Detect which cell encompasses the target text, then output its [x, y] center coordinate. 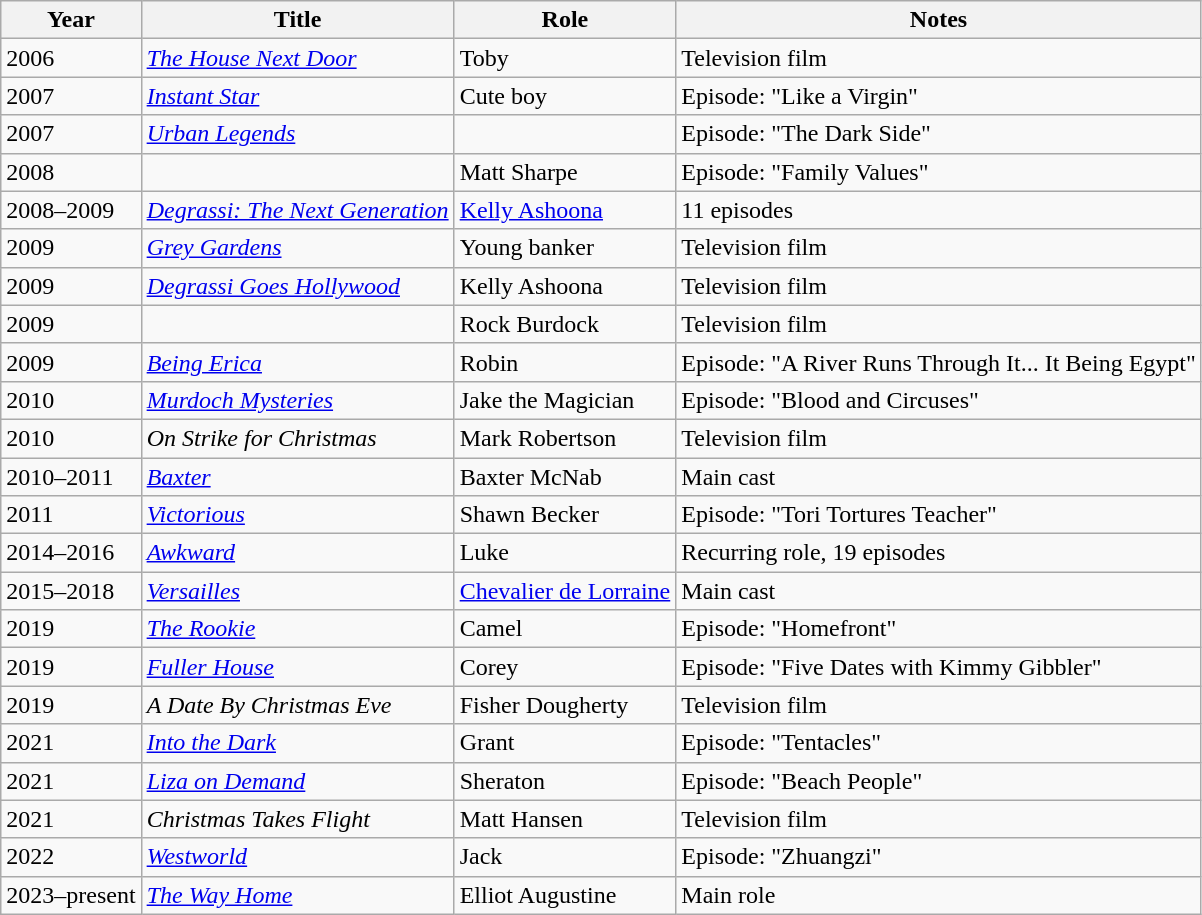
Instant Star [298, 96]
Sheraton [565, 781]
11 episodes [939, 210]
Episode: "Tentacles" [939, 743]
Mark Robertson [565, 438]
Episode: "The Dark Side" [939, 134]
Recurring role, 19 episodes [939, 553]
Jack [565, 857]
Degrassi Goes Hollywood [298, 286]
Into the Dark [298, 743]
Fuller House [298, 667]
Jake the Magician [565, 400]
Murdoch Mysteries [298, 400]
Episode: "Like a Virgin" [939, 96]
Urban Legends [298, 134]
Awkward [298, 553]
Grey Gardens [298, 248]
Cute boy [565, 96]
Episode: "Beach People" [939, 781]
Episode: "Family Values" [939, 172]
Camel [565, 629]
Being Erica [298, 362]
Episode: "Homefront" [939, 629]
2006 [71, 58]
Robin [565, 362]
Notes [939, 20]
Liza on Demand [298, 781]
Episode: "A River Runs Through It... It Being Egypt" [939, 362]
Westworld [298, 857]
Baxter McNab [565, 477]
The Way Home [298, 895]
2014–2016 [71, 553]
Luke [565, 553]
Christmas Takes Flight [298, 819]
Episode: "Tori Tortures Teacher" [939, 515]
Fisher Dougherty [565, 705]
Grant [565, 743]
Chevalier de Lorraine [565, 591]
2022 [71, 857]
2008 [71, 172]
Matt Hansen [565, 819]
A Date By Christmas Eve [298, 705]
Episode: "Zhuangzi" [939, 857]
Year [71, 20]
2008–2009 [71, 210]
On Strike for Christmas [298, 438]
The House Next Door [298, 58]
2023–present [71, 895]
Baxter [298, 477]
Title [298, 20]
Toby [565, 58]
Rock Burdock [565, 324]
2010–2011 [71, 477]
2015–2018 [71, 591]
Role [565, 20]
Matt Sharpe [565, 172]
Main role [939, 895]
Young banker [565, 248]
Elliot Augustine [565, 895]
2011 [71, 515]
Degrassi: The Next Generation [298, 210]
Victorious [298, 515]
The Rookie [298, 629]
Episode: "Five Dates with Kimmy Gibbler" [939, 667]
Corey [565, 667]
Episode: "Blood and Circuses" [939, 400]
Versailles [298, 591]
Shawn Becker [565, 515]
